Search for the cell housing the specified text and yield its (X, Y) center coordinate. 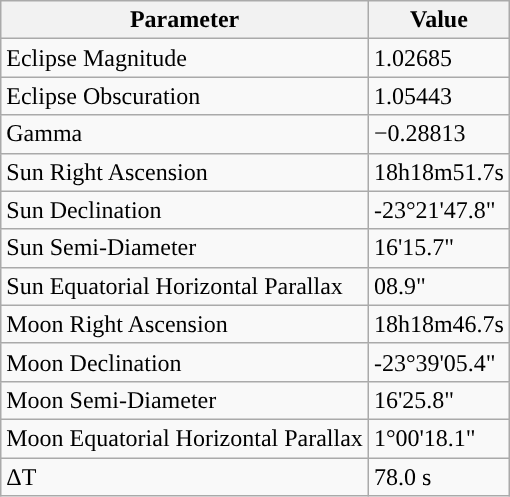
−0.28813 (438, 134)
Parameter (185, 20)
18h18m51.7s (438, 172)
1.02685 (438, 58)
Sun Right Ascension (185, 172)
Eclipse Magnitude (185, 58)
-23°39'05.4" (438, 362)
Sun Declination (185, 210)
1°00'18.1" (438, 438)
Moon Semi-Diameter (185, 400)
ΔT (185, 477)
18h18m46.7s (438, 324)
16'25.8" (438, 400)
Value (438, 20)
1.05443 (438, 96)
Eclipse Obscuration (185, 96)
Moon Right Ascension (185, 324)
Sun Equatorial Horizontal Parallax (185, 286)
Moon Equatorial Horizontal Parallax (185, 438)
Sun Semi-Diameter (185, 248)
08.9" (438, 286)
16'15.7" (438, 248)
Gamma (185, 134)
Moon Declination (185, 362)
78.0 s (438, 477)
-23°21'47.8" (438, 210)
